For the text-containing cell, return its midpoint in (x, y) coordinate format. 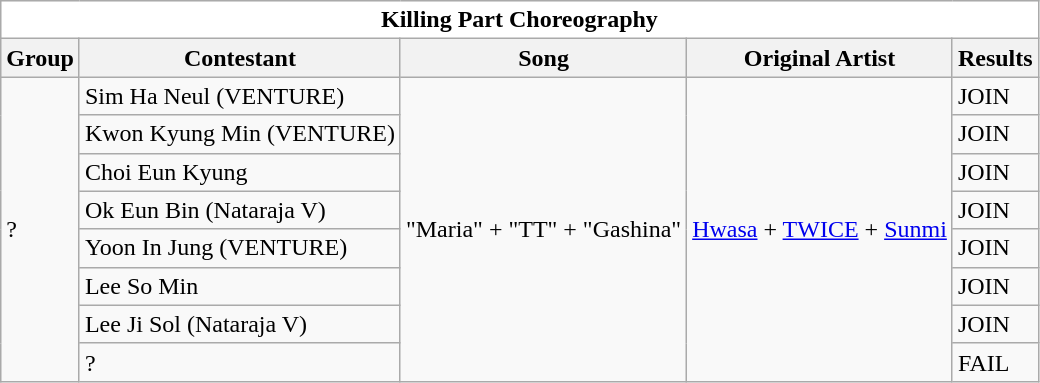
Kwon Kyung Min (VENTURE) (240, 134)
Killing Part Choreography (520, 20)
Lee So Min (240, 286)
Yoon In Jung (VENTURE) (240, 248)
Song (543, 58)
"Maria" + "TT" + "Gashina" (543, 229)
Sim Ha Neul (VENTURE) (240, 96)
FAIL (995, 362)
Ok Eun Bin (Nataraja V) (240, 210)
Choi Eun Kyung (240, 172)
Results (995, 58)
Contestant (240, 58)
Lee Ji Sol (Nataraja V) (240, 324)
Hwasa + TWICE + Sunmi (820, 229)
Original Artist (820, 58)
Group (40, 58)
